Capture the cell that displays the provided text and extract its (X, Y) central coordinate. 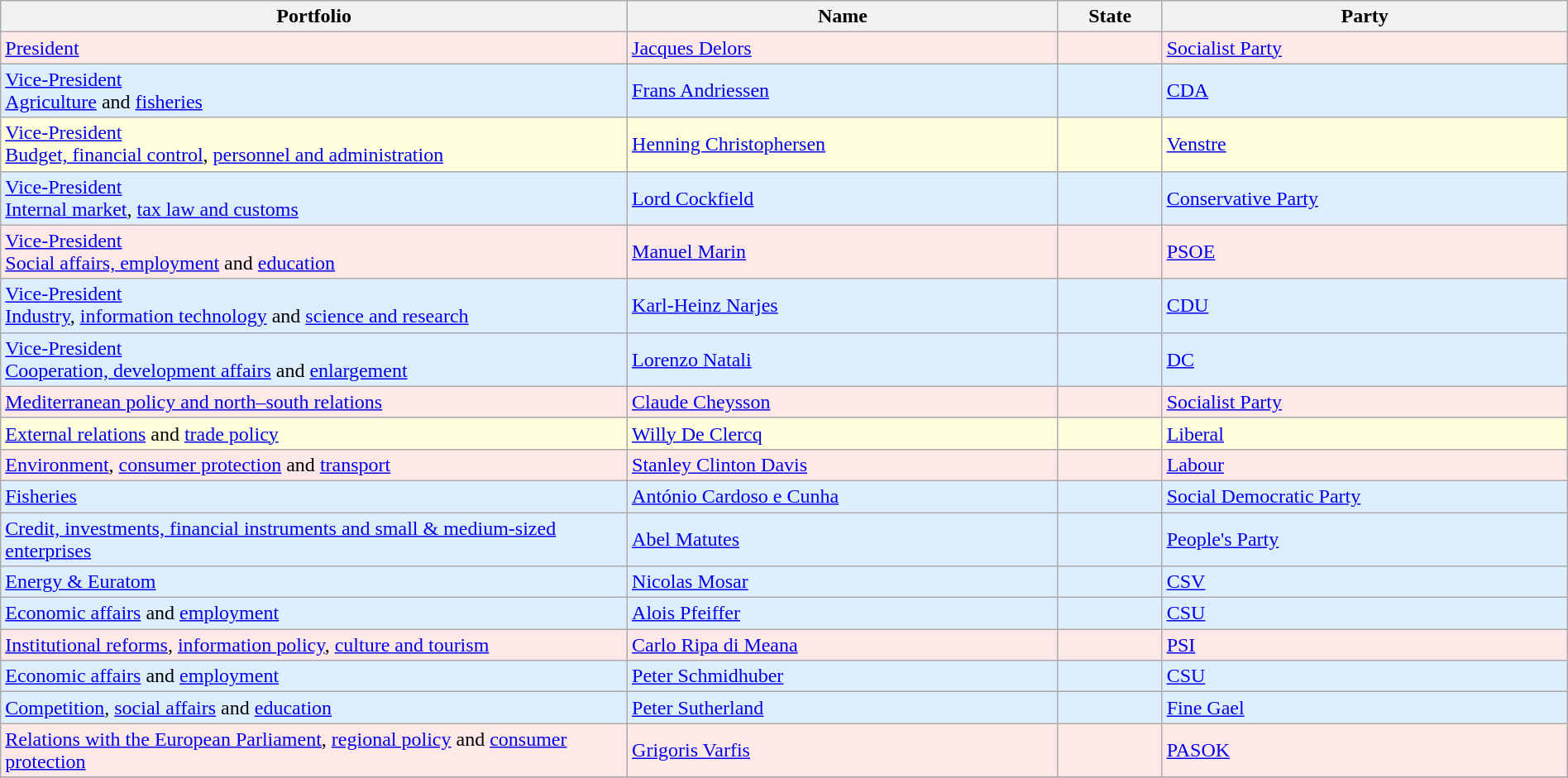
External relations and trade policy (314, 433)
Labour (1365, 465)
Competition, social affairs and education (314, 708)
Claude Cheysson (844, 402)
CDU (1365, 306)
Conservative Party (1365, 198)
Mediterranean policy and north–south relations (314, 402)
Vice-PresidentCooperation, development affairs and enlargement (314, 359)
Liberal (1365, 433)
Vice-PresidentSocial affairs, employment and education (314, 251)
Lord Cockfield (844, 198)
Party (1365, 17)
Abel Matutes (844, 539)
Nicolas Mosar (844, 582)
Portfolio (314, 17)
Manuel Marin (844, 251)
Venstre (1365, 144)
Lorenzo Natali (844, 359)
PSOE (1365, 251)
President (314, 48)
Jacques Delors (844, 48)
Grigoris Varfis (844, 751)
DC (1365, 359)
Environment, consumer protection and transport (314, 465)
Karl-Heinz Narjes (844, 306)
People's Party (1365, 539)
Peter Schmidhuber (844, 676)
Social Democratic Party (1365, 496)
Vice-PresidentIndustry, information technology and science and research (314, 306)
Vice-PresidentBudget, financial control, personnel and administration (314, 144)
Alois Pfeiffer (844, 613)
Vice-PresidentInternal market, tax law and customs (314, 198)
PSI (1365, 645)
Vice-PresidentAgriculture and fisheries (314, 91)
CDA (1365, 91)
Carlo Ripa di Meana (844, 645)
Fisheries (314, 496)
Peter Sutherland (844, 708)
Henning Christophersen (844, 144)
Willy De Clercq (844, 433)
Credit, investments, financial instruments and small & medium-sized enterprises (314, 539)
Name (844, 17)
Fine Gael (1365, 708)
António Cardoso e Cunha (844, 496)
Relations with the European Parliament, regional policy and consumer protection (314, 751)
Institutional reforms, information policy, culture and tourism (314, 645)
CSV (1365, 582)
Frans Andriessen (844, 91)
Energy & Euratom (314, 582)
Stanley Clinton Davis (844, 465)
PASOK (1365, 751)
State (1110, 17)
